Capture the cell that displays the provided text and extract its (X, Y) central coordinate. 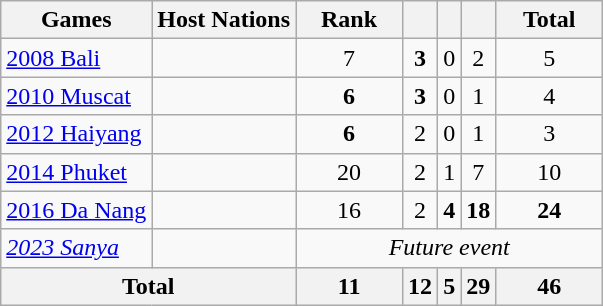
16 (350, 210)
Rank (350, 20)
12 (420, 286)
2010 Muscat (76, 96)
46 (550, 286)
10 (550, 172)
Future event (450, 248)
2008 Bali (76, 58)
2014 Phuket (76, 172)
2012 Haiyang (76, 134)
11 (350, 286)
29 (478, 286)
2023 Sanya (76, 248)
20 (350, 172)
18 (478, 210)
2016 Da Nang (76, 210)
24 (550, 210)
Host Nations (224, 20)
Games (76, 20)
